Pinpoint the cell where the given text exists, returning its (X, Y) midpoint coordinate. 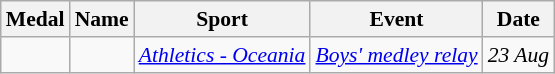
23 Aug (519, 55)
Event (396, 19)
Medal (36, 19)
Name (102, 19)
Sport (222, 19)
Date (519, 19)
Boys' medley relay (396, 55)
Athletics - Oceania (222, 55)
